Locate the cell with the specified text and output its (x, y) center coordinate. 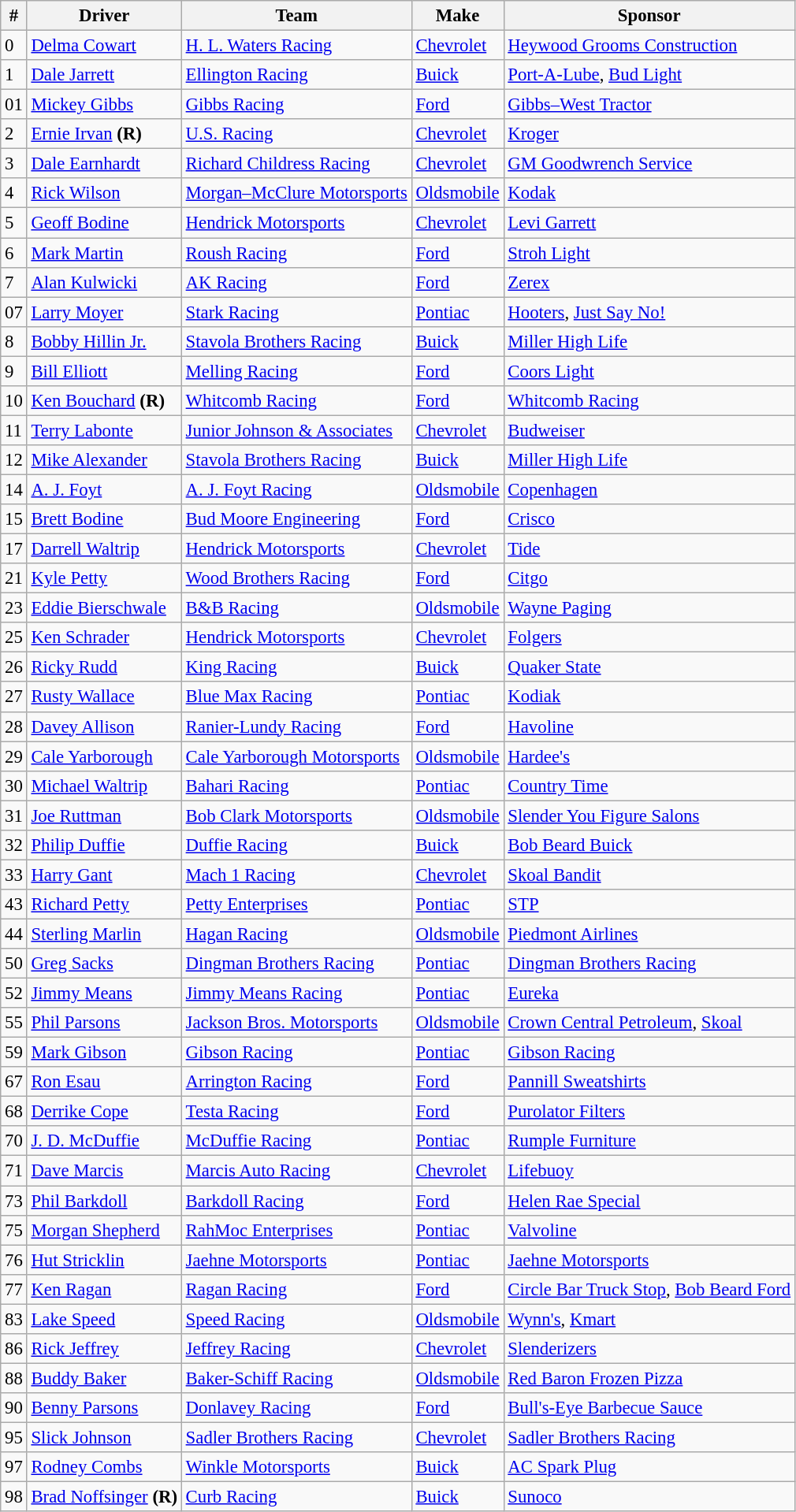
Ron Esau (104, 1082)
88 (14, 1378)
95 (14, 1437)
14 (14, 489)
Kodak (649, 193)
Ken Schrader (104, 637)
Ernie Irvan (R) (104, 134)
Kroger (649, 134)
Team (296, 16)
Bahari Racing (296, 786)
Mike Alexander (104, 460)
Larry Moyer (104, 312)
Havoline (649, 726)
44 (14, 934)
Ellington Racing (296, 75)
23 (14, 608)
9 (14, 371)
Ricky Rudd (104, 667)
Hut Stricklin (104, 1260)
Hardee's (649, 756)
Cale Yarborough (104, 756)
Delma Cowart (104, 46)
Jimmy Means Racing (296, 994)
Heywood Grooms Construction (649, 46)
Cale Yarborough Motorsports (296, 756)
Mach 1 Racing (296, 875)
Arrington Racing (296, 1082)
Davey Allison (104, 726)
75 (14, 1230)
Folgers (649, 637)
Bill Elliott (104, 371)
Jimmy Means (104, 994)
Ragan Racing (296, 1289)
Curb Racing (296, 1497)
17 (14, 549)
Bull's-Eye Barbecue Sauce (649, 1408)
50 (14, 964)
AC Spark Plug (649, 1467)
A. J. Foyt Racing (296, 489)
Duffie Racing (296, 845)
AK Racing (296, 282)
68 (14, 1112)
Helen Rae Special (649, 1201)
Purolator Filters (649, 1112)
Terry Labonte (104, 430)
Hooters, Just Say No! (649, 312)
Slender You Figure Salons (649, 815)
43 (14, 905)
Jackson Bros. Motorsports (296, 1023)
H. L. Waters Racing (296, 46)
55 (14, 1023)
Geoff Bodine (104, 223)
52 (14, 994)
Sterling Marlin (104, 934)
90 (14, 1408)
Benny Parsons (104, 1408)
71 (14, 1171)
Port-A-Lube, Bud Light (649, 75)
Buddy Baker (104, 1378)
Blue Max Racing (296, 697)
Piedmont Airlines (649, 934)
GM Goodwrench Service (649, 164)
73 (14, 1201)
Rodney Combs (104, 1467)
Barkdoll Racing (296, 1201)
Rusty Wallace (104, 697)
Driver (104, 16)
B&B Racing (296, 608)
STP (649, 905)
10 (14, 401)
Citgo (649, 578)
Wood Brothers Racing (296, 578)
86 (14, 1349)
70 (14, 1142)
Bob Beard Buick (649, 845)
21 (14, 578)
Morgan–McClure Motorsports (296, 193)
Ken Ragan (104, 1289)
Brad Noffsinger (R) (104, 1497)
29 (14, 756)
Michael Waltrip (104, 786)
28 (14, 726)
Dale Earnhardt (104, 164)
Baker-Schiff Racing (296, 1378)
25 (14, 637)
Testa Racing (296, 1112)
Tide (649, 549)
Phil Parsons (104, 1023)
7 (14, 282)
Mickey Gibbs (104, 105)
59 (14, 1053)
Winkle Motorsports (296, 1467)
Rick Wilson (104, 193)
Jeffrey Racing (296, 1349)
Mark Martin (104, 253)
1 (14, 75)
Marcis Auto Racing (296, 1171)
27 (14, 697)
Circle Bar Truck Stop, Bob Beard Ford (649, 1289)
Zerex (649, 282)
Rumple Furniture (649, 1142)
Derrike Cope (104, 1112)
12 (14, 460)
Morgan Shepherd (104, 1230)
76 (14, 1260)
Kodiak (649, 697)
Levi Garrett (649, 223)
McDuffie Racing (296, 1142)
Make (457, 16)
Valvoline (649, 1230)
RahMoc Enterprises (296, 1230)
Donlavey Racing (296, 1408)
83 (14, 1319)
Rick Jeffrey (104, 1349)
Dave Marcis (104, 1171)
8 (14, 341)
Country Time (649, 786)
Stark Racing (296, 312)
30 (14, 786)
Copenhagen (649, 489)
77 (14, 1289)
Roush Racing (296, 253)
5 (14, 223)
4 (14, 193)
97 (14, 1467)
31 (14, 815)
Eddie Bierschwale (104, 608)
Richard Petty (104, 905)
Sunoco (649, 1497)
6 (14, 253)
Phil Barkdoll (104, 1201)
Brett Bodine (104, 519)
01 (14, 105)
U.S. Racing (296, 134)
Skoal Bandit (649, 875)
3 (14, 164)
Speed Racing (296, 1319)
Ranier-Lundy Racing (296, 726)
A. J. Foyt (104, 489)
Gibbs–West Tractor (649, 105)
2 (14, 134)
Mark Gibson (104, 1053)
Coors Light (649, 371)
Pannill Sweatshirts (649, 1082)
Wayne Paging (649, 608)
32 (14, 845)
Red Baron Frozen Pizza (649, 1378)
Greg Sacks (104, 964)
Philip Duffie (104, 845)
Quaker State (649, 667)
Lake Speed (104, 1319)
Wynn's, Kmart (649, 1319)
Bud Moore Engineering (296, 519)
Slenderizers (649, 1349)
15 (14, 519)
Joe Ruttman (104, 815)
Ken Bouchard (R) (104, 401)
0 (14, 46)
Bobby Hillin Jr. (104, 341)
11 (14, 430)
Hagan Racing (296, 934)
Crisco (649, 519)
Budweiser (649, 430)
Junior Johnson & Associates (296, 430)
Stroh Light (649, 253)
Sponsor (649, 16)
Bob Clark Motorsports (296, 815)
Melling Racing (296, 371)
Lifebuoy (649, 1171)
07 (14, 312)
Petty Enterprises (296, 905)
Crown Central Petroleum, Skoal (649, 1023)
# (14, 16)
Eureka (649, 994)
Richard Childress Racing (296, 164)
67 (14, 1082)
Gibbs Racing (296, 105)
Dale Jarrett (104, 75)
26 (14, 667)
33 (14, 875)
Alan Kulwicki (104, 282)
Slick Johnson (104, 1437)
King Racing (296, 667)
Harry Gant (104, 875)
Kyle Petty (104, 578)
Darrell Waltrip (104, 549)
J. D. McDuffie (104, 1142)
98 (14, 1497)
